Extract the (x, y) coordinate from the center of the cell holding the provided text.  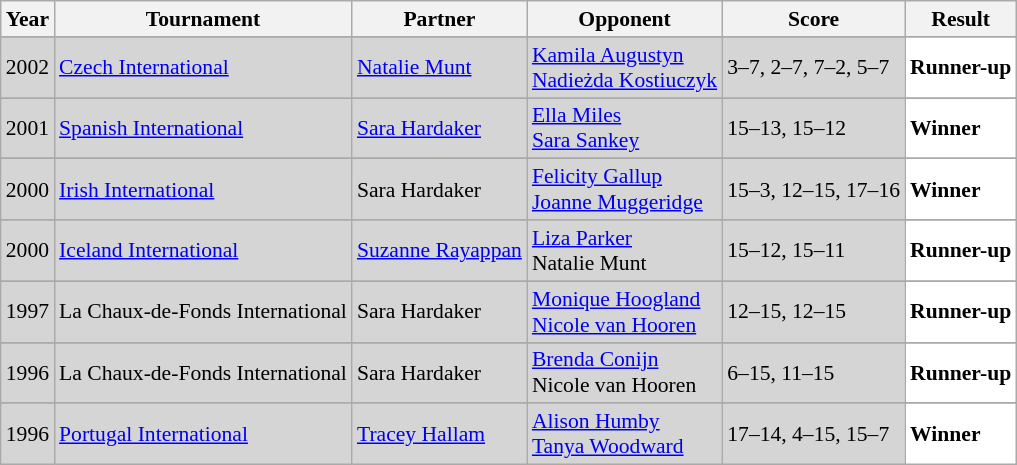
Result (960, 19)
15–3, 12–15, 17–16 (814, 190)
2001 (28, 128)
Ella Miles Sara Sankey (624, 128)
Tournament (203, 19)
3–7, 2–7, 7–2, 5–7 (814, 68)
6–15, 11–15 (814, 372)
15–13, 15–12 (814, 128)
15–12, 15–11 (814, 250)
Score (814, 19)
Czech International (203, 68)
Kamila Augustyn Nadieżda Kostiuczyk (624, 68)
Brenda Conijn Nicole van Hooren (624, 372)
Portugal International (203, 434)
Liza Parker Natalie Munt (624, 250)
Iceland International (203, 250)
Spanish International (203, 128)
12–15, 12–15 (814, 312)
Suzanne Rayappan (440, 250)
Felicity Gallup Joanne Muggeridge (624, 190)
Year (28, 19)
Monique Hoogland Nicole van Hooren (624, 312)
Alison Humby Tanya Woodward (624, 434)
Tracey Hallam (440, 434)
Irish International (203, 190)
Partner (440, 19)
2002 (28, 68)
Opponent (624, 19)
1997 (28, 312)
Natalie Munt (440, 68)
17–14, 4–15, 15–7 (814, 434)
